Extract the [X, Y] coordinate from the center of the cell holding the provided text.  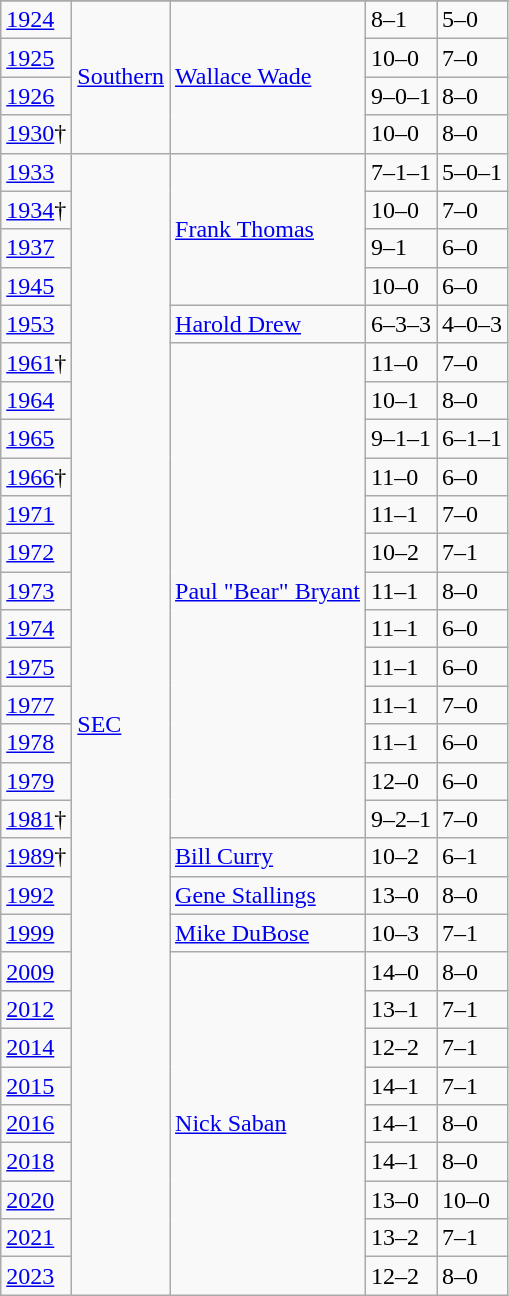
6–1 [472, 857]
1989† [36, 857]
1945 [36, 286]
1977 [36, 705]
1979 [36, 781]
1974 [36, 629]
5–0 [472, 20]
1933 [36, 172]
1924 [36, 20]
2009 [36, 971]
1925 [36, 58]
13–1 [402, 1009]
1975 [36, 667]
1973 [36, 591]
1972 [36, 553]
1964 [36, 400]
6–1–1 [472, 438]
9–1–1 [402, 438]
2021 [36, 1238]
Frank Thomas [268, 229]
1971 [36, 515]
Gene Stallings [268, 895]
10–3 [402, 933]
2023 [36, 1276]
1926 [36, 96]
13–2 [402, 1238]
SEC [121, 724]
Nick Saban [268, 1124]
Wallace Wade [268, 77]
1981† [36, 819]
2012 [36, 1009]
6–3–3 [402, 324]
14–0 [402, 971]
2020 [36, 1200]
2014 [36, 1047]
1978 [36, 743]
1953 [36, 324]
1965 [36, 438]
2016 [36, 1124]
1999 [36, 933]
Harold Drew [268, 324]
1937 [36, 248]
1992 [36, 895]
1934† [36, 210]
1930† [36, 134]
Southern [121, 77]
Mike DuBose [268, 933]
8–1 [402, 20]
10–1 [402, 400]
12–0 [402, 781]
9–0–1 [402, 96]
1961† [36, 362]
7–1–1 [402, 172]
9–1 [402, 248]
Paul "Bear" Bryant [268, 590]
Bill Curry [268, 857]
4–0–3 [472, 324]
9–2–1 [402, 819]
2018 [36, 1162]
5–0–1 [472, 172]
1966† [36, 477]
2015 [36, 1085]
